Return (x, y) of the center of cell containing provided text 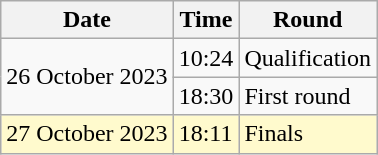
18:11 (206, 134)
27 October 2023 (87, 134)
Round (308, 20)
First round (308, 96)
Finals (308, 134)
Time (206, 20)
18:30 (206, 96)
26 October 2023 (87, 77)
10:24 (206, 58)
Date (87, 20)
Qualification (308, 58)
